Capture the cell that displays the provided text and extract its (x, y) central coordinate. 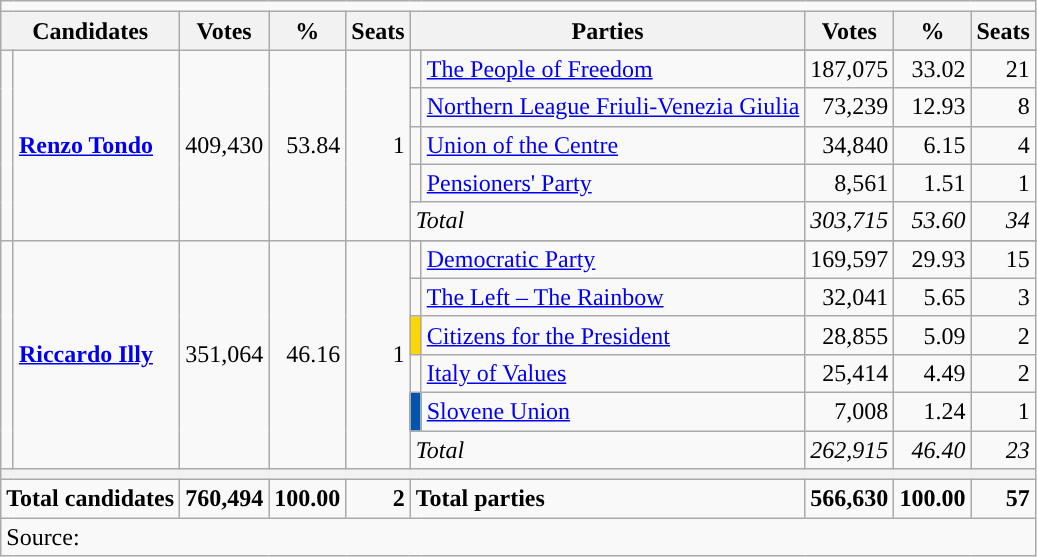
Slovene Union (613, 411)
8 (1003, 107)
Total parties (608, 499)
7,008 (850, 411)
21 (1003, 69)
Citizens for the President (613, 335)
351,064 (224, 354)
Pensioners' Party (613, 183)
46.40 (932, 449)
8,561 (850, 183)
Renzo Tondo (96, 145)
4 (1003, 145)
29.93 (932, 259)
Candidates (90, 31)
Union of the Centre (613, 145)
760,494 (224, 499)
15 (1003, 259)
28,855 (850, 335)
Source: (518, 537)
Democratic Party (613, 259)
53.84 (308, 145)
4.49 (932, 373)
5.09 (932, 335)
Riccardo Illy (96, 354)
25,414 (850, 373)
23 (1003, 449)
The Left – The Rainbow (613, 297)
Total candidates (90, 499)
Northern League Friuli-Venezia Giulia (613, 107)
1.24 (932, 411)
34,840 (850, 145)
33.02 (932, 69)
73,239 (850, 107)
57 (1003, 499)
46.16 (308, 354)
Italy of Values (613, 373)
12.93 (932, 107)
1.51 (932, 183)
303,715 (850, 221)
Parties (608, 31)
169,597 (850, 259)
The People of Freedom (613, 69)
32,041 (850, 297)
262,915 (850, 449)
3 (1003, 297)
566,630 (850, 499)
53.60 (932, 221)
409,430 (224, 145)
187,075 (850, 69)
6.15 (932, 145)
34 (1003, 221)
5.65 (932, 297)
